Provide the [x, y] coordinate of the cell's center where the given text is located.  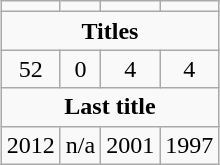
Last title [110, 107]
Titles [110, 31]
52 [30, 69]
2001 [130, 145]
n/a [80, 145]
1997 [190, 145]
0 [80, 69]
2012 [30, 145]
